From the cell containing the given text, extract its center point as [x, y] coordinate. 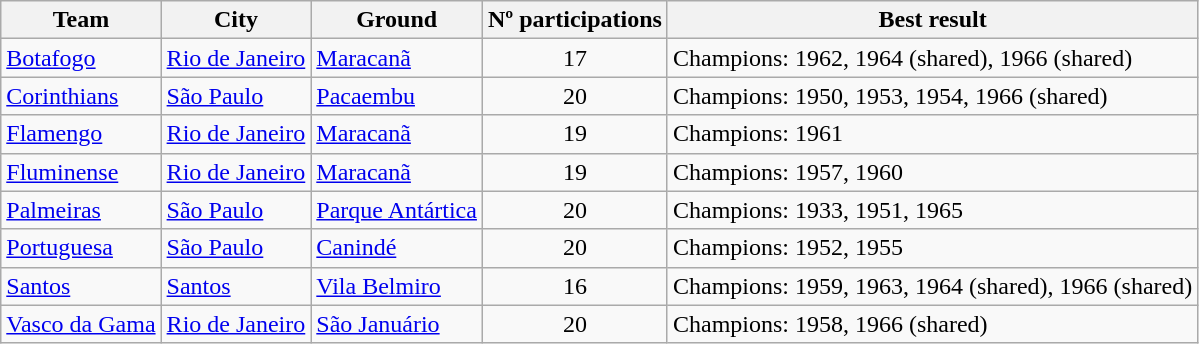
Pacaembu [397, 96]
Parque Antártica [397, 210]
Botafogo [81, 58]
Nº participations [574, 20]
Palmeiras [81, 210]
Team [81, 20]
Champions: 1962, 1964 (shared), 1966 (shared) [932, 58]
City [236, 20]
Champions: 1957, 1960 [932, 172]
Champions: 1958, 1966 (shared) [932, 324]
Champions: 1961 [932, 134]
São Januário [397, 324]
Best result [932, 20]
Corinthians [81, 96]
Flamengo [81, 134]
Vila Belmiro [397, 286]
Portuguesa [81, 248]
Canindé [397, 248]
Champions: 1950, 1953, 1954, 1966 (shared) [932, 96]
17 [574, 58]
16 [574, 286]
Champions: 1959, 1963, 1964 (shared), 1966 (shared) [932, 286]
Vasco da Gama [81, 324]
Champions: 1933, 1951, 1965 [932, 210]
Fluminense [81, 172]
Champions: 1952, 1955 [932, 248]
Ground [397, 20]
